Detect which cell encompasses the target text, then output its (X, Y) center coordinate. 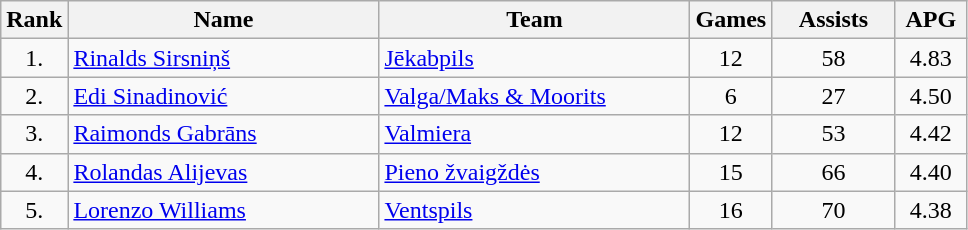
27 (834, 96)
Lorenzo Williams (224, 210)
Valga/Maks & Moorits (534, 96)
Rank (34, 20)
Raimonds Gabrāns (224, 134)
5. (34, 210)
Jēkabpils (534, 58)
Pieno žvaigždės (534, 172)
4.40 (930, 172)
4.83 (930, 58)
Ventspils (534, 210)
58 (834, 58)
Name (224, 20)
4. (34, 172)
Rinalds Sirsniņš (224, 58)
6 (731, 96)
APG (930, 20)
1. (34, 58)
Rolandas Alijevas (224, 172)
4.50 (930, 96)
Team (534, 20)
4.38 (930, 210)
16 (731, 210)
Valmiera (534, 134)
15 (731, 172)
4.42 (930, 134)
2. (34, 96)
66 (834, 172)
Assists (834, 20)
Games (731, 20)
70 (834, 210)
Edi Sinadinović (224, 96)
53 (834, 134)
3. (34, 134)
